Pinpoint the cell where the given text exists, returning its [X, Y] midpoint coordinate. 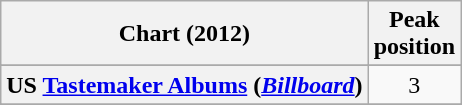
US Tastemaker Albums (Billboard) [184, 85]
Peakposition [414, 34]
3 [414, 85]
Chart (2012) [184, 34]
